Return the (X, Y) coordinate for the center point of the cell that contains the specified text.  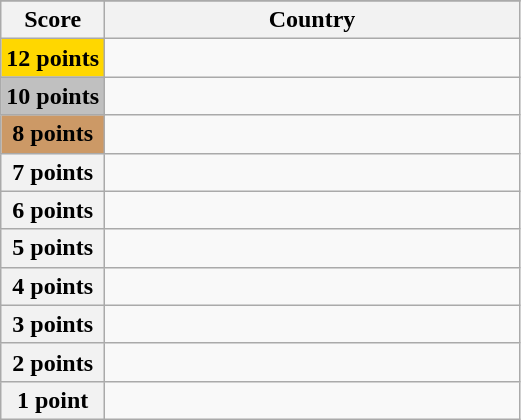
Country (312, 20)
5 points (53, 248)
8 points (53, 134)
2 points (53, 362)
Score (53, 20)
1 point (53, 400)
4 points (53, 286)
12 points (53, 58)
6 points (53, 210)
7 points (53, 172)
10 points (53, 96)
3 points (53, 324)
